Return (x, y) of the center of cell containing provided text 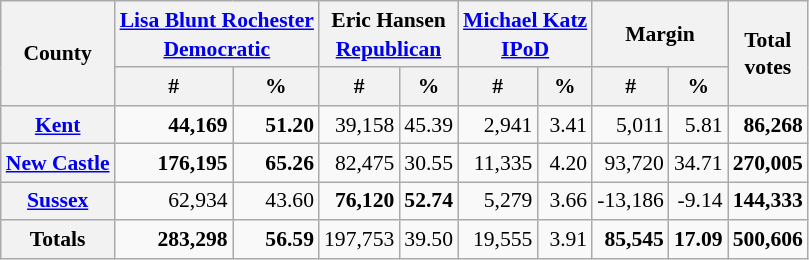
Totals (58, 239)
51.20 (276, 125)
44,169 (174, 125)
11,335 (498, 163)
30.55 (428, 163)
Eric HansenRepublican (388, 34)
65.26 (276, 163)
43.60 (276, 201)
19,555 (498, 239)
52.74 (428, 201)
500,606 (768, 239)
144,333 (768, 201)
5,279 (498, 201)
5.81 (698, 125)
176,195 (174, 163)
Totalvotes (768, 53)
-13,186 (630, 201)
New Castle (58, 163)
3.41 (564, 125)
197,753 (359, 239)
County (58, 53)
3.66 (564, 201)
5,011 (630, 125)
45.39 (428, 125)
76,120 (359, 201)
3.91 (564, 239)
56.59 (276, 239)
Lisa Blunt RochesterDemocratic (217, 34)
Margin (660, 34)
17.09 (698, 239)
Kent (58, 125)
283,298 (174, 239)
-9.14 (698, 201)
62,934 (174, 201)
93,720 (630, 163)
39,158 (359, 125)
Sussex (58, 201)
85,545 (630, 239)
86,268 (768, 125)
34.71 (698, 163)
Michael KatzIPoD (525, 34)
2,941 (498, 125)
270,005 (768, 163)
4.20 (564, 163)
39.50 (428, 239)
82,475 (359, 163)
